Determine the (x, y) coordinate at the center of the cell enclosing the given text.  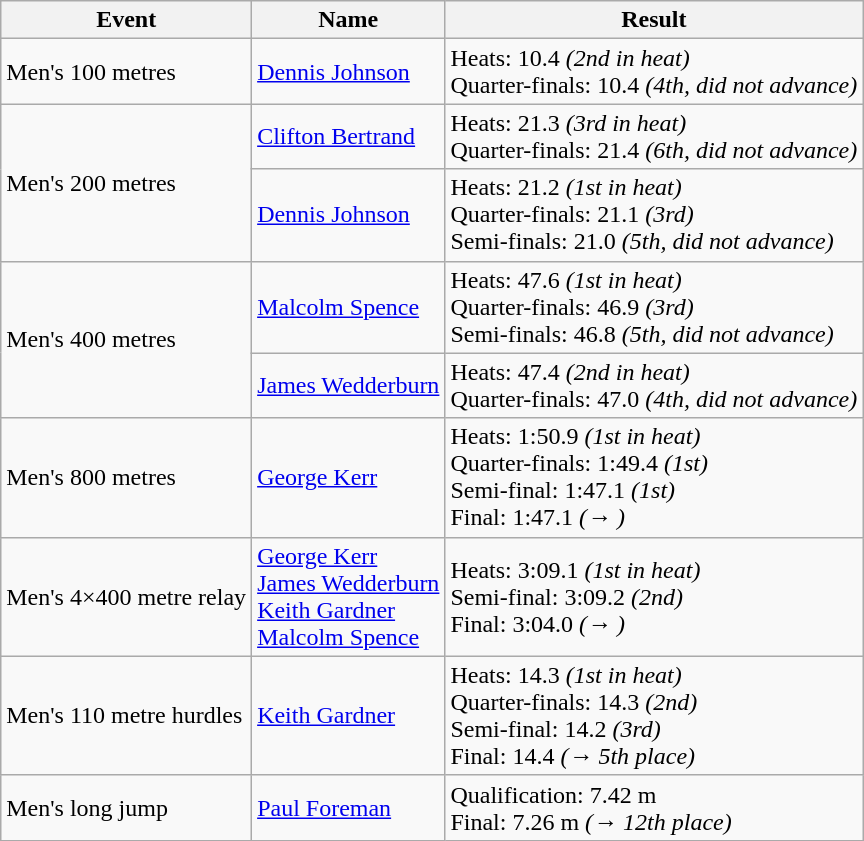
Heats: 3:09.1 (1st in heat)Semi-final: 3:09.2 (2nd)Final: 3:04.0 (→ ) (654, 596)
Men's 800 metres (126, 478)
Qualification: 7.42 mFinal: 7.26 m (→ 12th place) (654, 808)
Heats: 1:50.9 (1st in heat)Quarter-finals: 1:49.4 (1st)Semi-final: 1:47.1 (1st)Final: 1:47.1 (→ ) (654, 478)
Men's 100 metres (126, 72)
James Wedderburn (348, 386)
Keith Gardner (348, 716)
Malcolm Spence (348, 307)
Heats: 14.3 (1st in heat)Quarter-finals: 14.3 (2nd)Semi-final: 14.2 (3rd)Final: 14.4 (→ 5th place) (654, 716)
Event (126, 20)
Result (654, 20)
Men's 4×400 metre relay (126, 596)
Men's 200 metres (126, 182)
Heats: 47.4 (2nd in heat)Quarter-finals: 47.0 (4th, did not advance) (654, 386)
George KerrJames WedderburnKeith GardnerMalcolm Spence (348, 596)
Heats: 10.4 (2nd in heat)Quarter-finals: 10.4 (4th, did not advance) (654, 72)
Men's 110 metre hurdles (126, 716)
Clifton Bertrand (348, 136)
Men's 400 metres (126, 340)
Heats: 21.3 (3rd in heat)Quarter-finals: 21.4 (6th, did not advance) (654, 136)
Heats: 47.6 (1st in heat)Quarter-finals: 46.9 (3rd)Semi-finals: 46.8 (5th, did not advance) (654, 307)
Paul Foreman (348, 808)
George Kerr (348, 478)
Men's long jump (126, 808)
Heats: 21.2 (1st in heat)Quarter-finals: 21.1 (3rd)Semi-finals: 21.0 (5th, did not advance) (654, 215)
Name (348, 20)
